Output the (X, Y) coordinate of the center of the cell containing the given text.  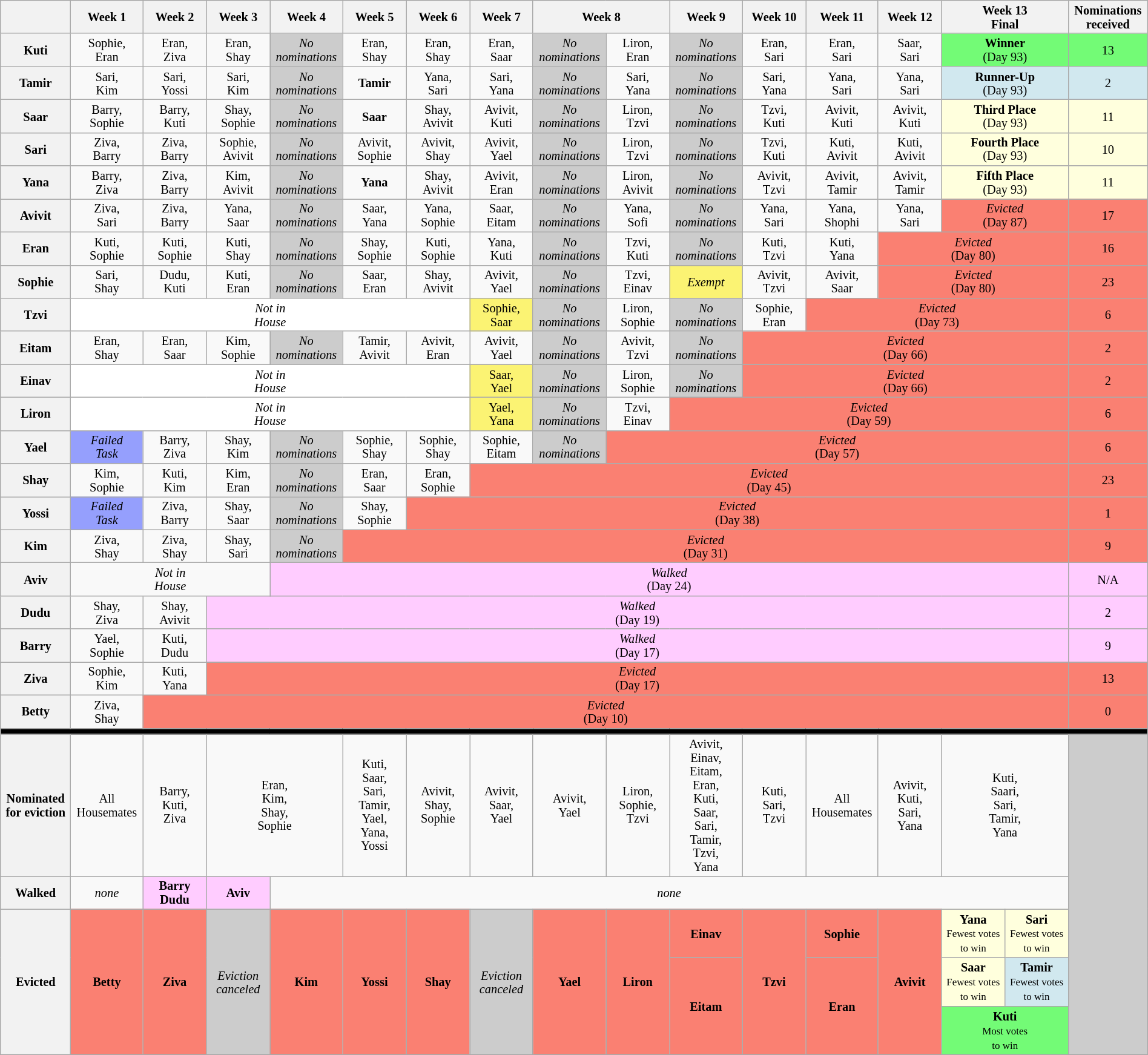
Nominationsreceived (1108, 17)
Sophie,Eitam (501, 447)
TamirFewest votesto win (1037, 982)
Week 12 (909, 17)
Tamir,Avivit (374, 347)
Evicted(Day 45) (769, 481)
Avivit,Kuti,Sari,Yana (909, 805)
Avivit,Sophie (374, 149)
Liron,Eran (638, 50)
YanaFewest votesto win (974, 933)
Avivit,Einav,Eitam,Eran,Kuti,Saar,Sari,Tamir,Tzvi,Yana (706, 805)
Barry,Kuti,Ziva (174, 805)
Walked(Day 24) (670, 580)
Week 1 (107, 17)
10 (1108, 149)
Eran,Ziva (174, 50)
Evicted(Day 17) (638, 678)
Kuti (36, 50)
Week 11 (842, 17)
Yana,Kuti (501, 248)
Yana,Shophi (842, 215)
Avivit, Tzvi (638, 347)
Week 3 (239, 17)
Eran,Kim,Shay,Sophie (275, 805)
Week 8 (601, 17)
Evicted(Day 59) (869, 414)
Avivit, Yael (501, 149)
Winner(Day 93) (1005, 50)
Shay,Sari (239, 546)
Kuti,Kim (174, 481)
Walked(Day 19) (638, 613)
SariFewest votesto win (1037, 933)
Week 10 (774, 17)
Barry (36, 645)
Saar,Sari (909, 50)
Sari,Yossi (174, 84)
0 (1108, 712)
1 (1108, 513)
Kuti,Saar,Sari,Tamir,Yael,Yana,Yossi (374, 805)
Evicted(Day 10) (605, 712)
Evicted(Day 31) (705, 546)
Dudu (36, 613)
Avivit,Saar (842, 282)
Shay,Saar (239, 513)
Avivit,Saar,Yael (501, 805)
Sari (36, 149)
Tzvi, Kuti (774, 116)
Saar,Eran (374, 282)
Yael,Sophie (107, 645)
16 (1108, 248)
Barry,Sophie (107, 116)
Shay, Sophie (374, 513)
Shay,Ziva (107, 613)
Walked(Day 17) (638, 645)
Kuti,Shay (239, 248)
SaarFewest votesto win (974, 982)
Week 5 (374, 17)
Sophie,Avivit (239, 149)
Sophie,Saar (501, 315)
Runner-Up(Day 93) (1005, 84)
Kuti,Saari,Sari,Tamir,Yana (1005, 805)
Sari,Shay (107, 282)
Liron,Avivit (638, 183)
Exempt (706, 282)
Avivit,Shay, Sophie (438, 805)
17 (1108, 215)
Week 2 (174, 17)
Evicted(Day 57) (837, 447)
Third Place(Day 93) (1005, 116)
Ziva,Sari (107, 215)
N/A (1108, 580)
Week 4 (306, 17)
Fifth Place(Day 93) (1005, 183)
Barry,Kuti (174, 116)
Yana,Sophie (438, 215)
Evicted(Day 87) (1005, 215)
Fourth Place(Day 93) (1005, 149)
Kim,Eran (239, 481)
Dudu,Kuti (174, 282)
BarryDudu (174, 892)
Shay,Kim (239, 447)
KutiMost votesto win (1005, 1030)
Avivit,Shay (438, 149)
Nominatedfor eviction (36, 805)
Liron,Sophie,Tzvi (638, 805)
Week 6 (438, 17)
Eran,Sophie (438, 481)
Yael,Yana (501, 414)
Week 9 (706, 17)
Kuti,Tzvi (774, 248)
Liron,Sophie (638, 315)
Week 13Final (1005, 17)
Yana,Saar (239, 215)
Week 7 (501, 17)
Liron, Sophie (638, 381)
Yana,Sofi (638, 215)
Evicted (36, 982)
Saar,Eitam (501, 215)
Kuti,Eran (239, 282)
Evicted(Day 73) (937, 315)
Walked (36, 892)
Sophie,Kim (107, 678)
Evicted(Day 38) (737, 513)
Kim,Avivit (239, 183)
Saar,Yael (501, 381)
Kuti,Sari,Tzvi (774, 805)
Kuti,Dudu (174, 645)
Saar,Yana (374, 215)
